Output the [x, y] coordinate of the center of the cell containing the given text.  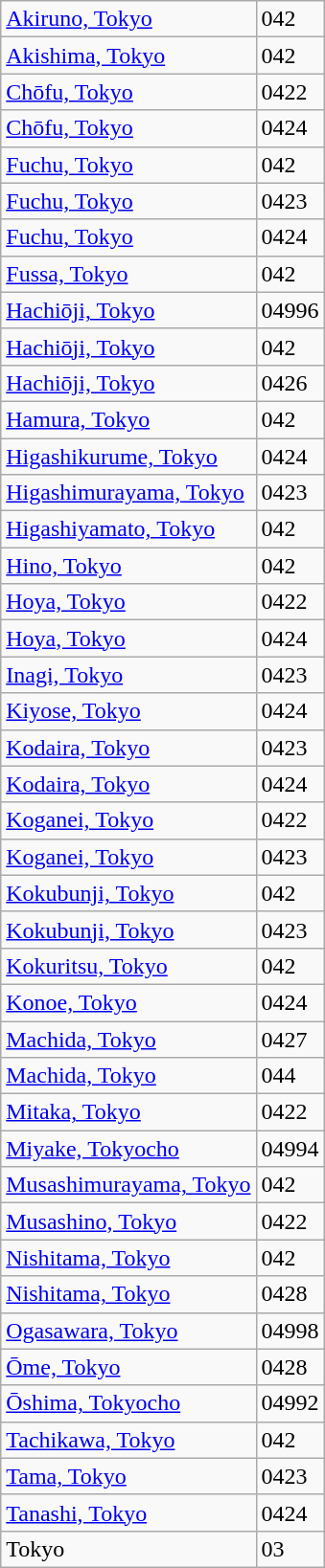
Inagi, Tokyo [128, 675]
Tama, Tokyo [128, 1476]
Tokyo [128, 1549]
Ōme, Tokyo [128, 1367]
Musashimurayama, Tokyo [128, 1185]
Higashiyamato, Tokyo [128, 529]
0426 [290, 383]
Konoe, Tokyo [128, 1002]
0427 [290, 1039]
04992 [290, 1403]
Musashino, Tokyo [128, 1221]
03 [290, 1549]
Mitaka, Tokyo [128, 1112]
Hino, Tokyo [128, 566]
Miyake, Tokyocho [128, 1149]
Fussa, Tokyo [128, 274]
Kiyose, Tokyo [128, 711]
Ōshima, Tokyocho [128, 1403]
Higashimurayama, Tokyo [128, 493]
04998 [290, 1331]
Akishima, Tokyo [128, 56]
Higashikurume, Tokyo [128, 457]
Kokuritsu, Tokyo [128, 966]
Hamura, Tokyo [128, 419]
04996 [290, 310]
04994 [290, 1149]
Tachikawa, Tokyo [128, 1440]
Akiruno, Tokyo [128, 19]
Ogasawara, Tokyo [128, 1331]
Tanashi, Tokyo [128, 1512]
044 [290, 1076]
